Return (x, y) of the center of cell containing provided text 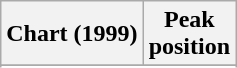
Peakposition (189, 34)
Chart (1999) (72, 34)
